Detect which cell encompasses the target text, then output its (X, Y) center coordinate. 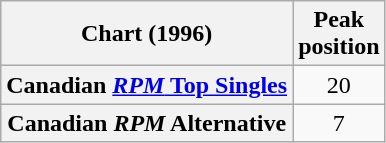
7 (339, 123)
20 (339, 85)
Chart (1996) (147, 34)
Canadian RPM Top Singles (147, 85)
Canadian RPM Alternative (147, 123)
Peakposition (339, 34)
